Search for the cell housing the specified text and yield its (x, y) center coordinate. 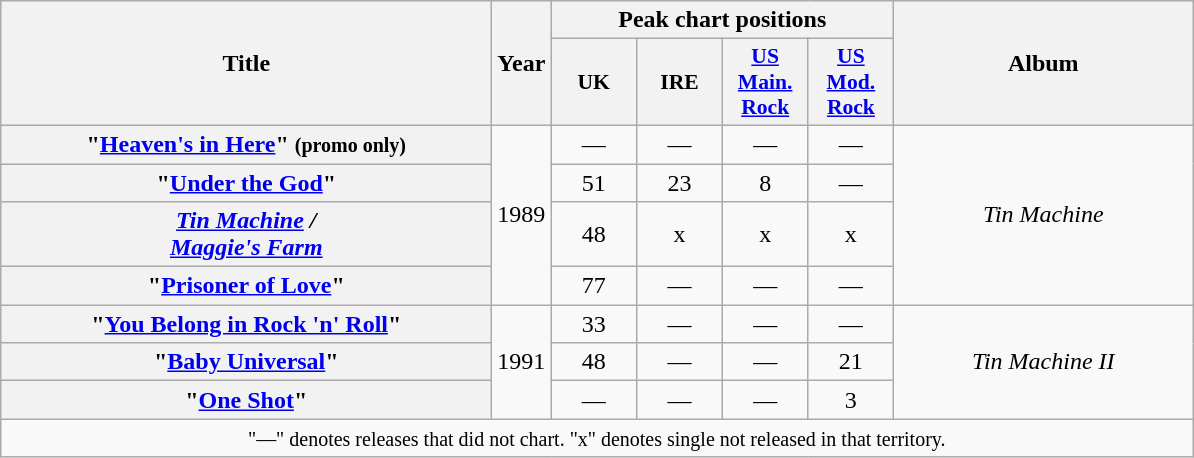
Tin Machine II (1044, 362)
77 (594, 286)
"Baby Universal" (246, 362)
23 (680, 183)
Tin Machine (1044, 214)
8 (765, 183)
1989 (522, 214)
"Under the God" (246, 183)
21 (851, 362)
"Prisoner of Love" (246, 286)
Title (246, 64)
IRE (680, 82)
"Heaven's in Here" (promo only) (246, 144)
51 (594, 183)
Year (522, 64)
US Mod.Rock (851, 82)
Album (1044, 64)
33 (594, 324)
"One Shot" (246, 400)
1991 (522, 362)
Peak chart positions (722, 20)
3 (851, 400)
UK (594, 82)
"—" denotes releases that did not chart. "x" denotes single not released in that territory. (597, 438)
US Main.Rock (765, 82)
Tin Machine /Maggie's Farm (246, 234)
"You Belong in Rock 'n' Roll" (246, 324)
